Locate the cell with the specified text and output its (X, Y) center coordinate. 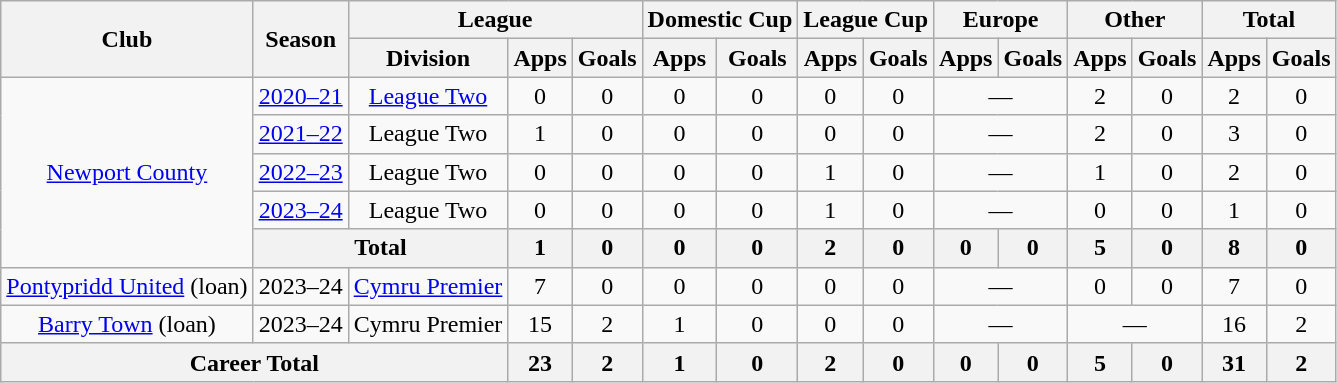
Club (127, 39)
Career Total (254, 362)
Division (428, 58)
15 (540, 324)
Europe (1001, 20)
Pontypridd United (loan) (127, 286)
Barry Town (loan) (127, 324)
8 (1234, 248)
Domestic Cup (720, 20)
Newport County (127, 172)
23 (540, 362)
3 (1234, 134)
League (495, 20)
2020–21 (300, 96)
Season (300, 39)
Other (1135, 20)
31 (1234, 362)
League Cup (866, 20)
2021–22 (300, 134)
16 (1234, 324)
2022–23 (300, 172)
